Find where the given text appears and provide that cell's center as [x, y] coordinate. 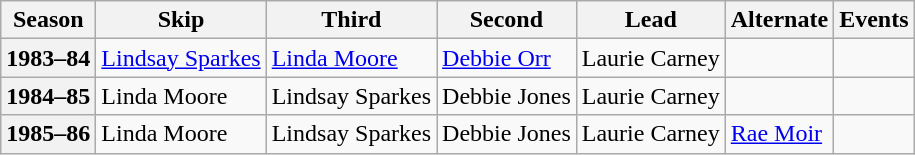
1984–85 [48, 96]
Skip [181, 20]
1983–84 [48, 58]
1985–86 [48, 134]
Third [351, 20]
Alternate [779, 20]
Season [48, 20]
Events [874, 20]
Debbie Orr [507, 58]
Rae Moir [779, 134]
Second [507, 20]
Lead [650, 20]
